Scan for the cell matching the given text and deliver its (X, Y) coordinate at center. 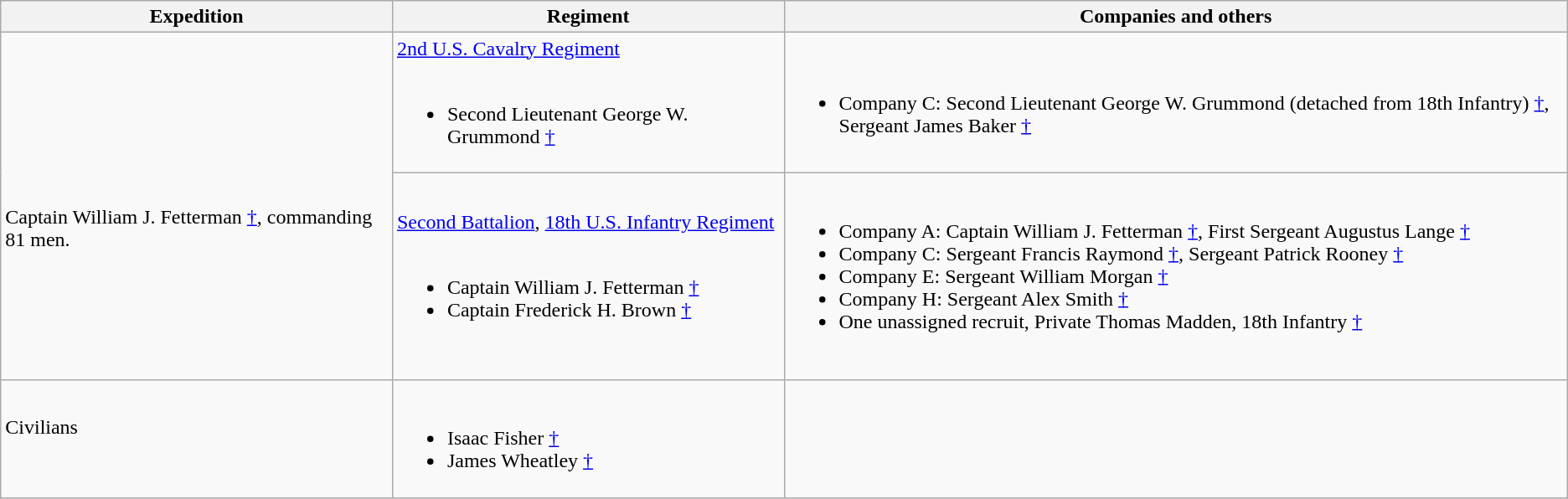
Expedition (197, 17)
2nd U.S. Cavalry RegimentSecond Lieutenant George W. Grummond † (588, 102)
Company C: Second Lieutenant George W. Grummond (detached from 18th Infantry) †, Sergeant James Baker † (1176, 102)
Isaac Fisher †James Wheatley † (588, 439)
Regiment (588, 17)
Captain William J. Fetterman †, commanding 81 men. (197, 206)
Second Battalion, 18th U.S. Infantry RegimentCaptain William J. Fetterman †Captain Frederick H. Brown † (588, 276)
Civilians (197, 439)
Companies and others (1176, 17)
